Find where the given text appears and provide that cell's center as (x, y) coordinate. 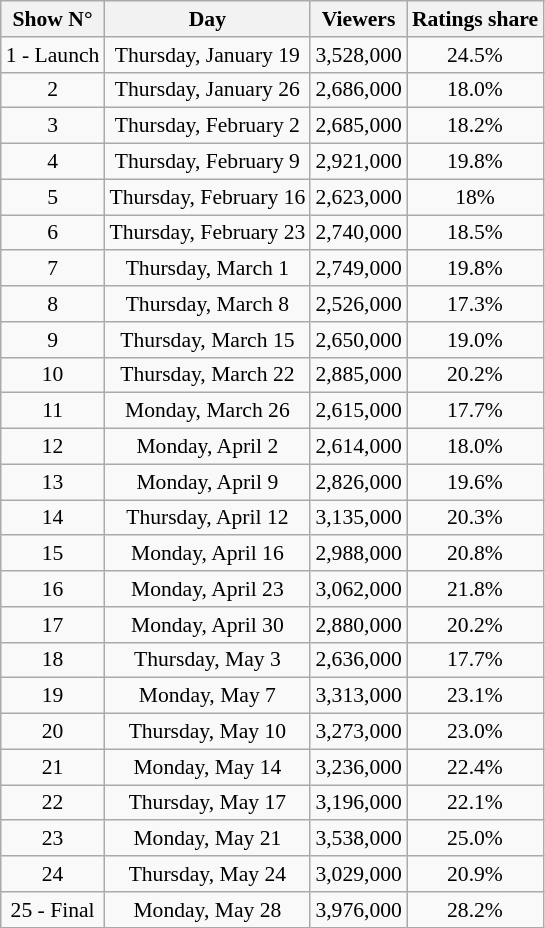
3,313,000 (358, 696)
20.8% (475, 554)
19.0% (475, 340)
Thursday, March 22 (207, 375)
6 (53, 233)
2,880,000 (358, 625)
Thursday, March 1 (207, 269)
23.0% (475, 732)
25.0% (475, 839)
Thursday, May 10 (207, 732)
Thursday, April 12 (207, 518)
20 (53, 732)
Thursday, February 9 (207, 162)
5 (53, 197)
8 (53, 304)
Thursday, March 8 (207, 304)
3 (53, 126)
2 (53, 90)
14 (53, 518)
Monday, April 9 (207, 482)
1 - Launch (53, 55)
2,749,000 (358, 269)
3,538,000 (358, 839)
3,273,000 (358, 732)
Show N° (53, 19)
10 (53, 375)
Monday, March 26 (207, 411)
Day (207, 19)
Monday, May 28 (207, 910)
2,615,000 (358, 411)
17.3% (475, 304)
11 (53, 411)
17 (53, 625)
23.1% (475, 696)
2,614,000 (358, 447)
21.8% (475, 589)
24 (53, 874)
Thursday, January 26 (207, 90)
Monday, May 14 (207, 767)
21 (53, 767)
3,135,000 (358, 518)
Monday, April 16 (207, 554)
18 (53, 660)
22.1% (475, 803)
22.4% (475, 767)
2,826,000 (358, 482)
Thursday, May 24 (207, 874)
13 (53, 482)
2,685,000 (358, 126)
Monday, May 21 (207, 839)
2,650,000 (358, 340)
Thursday, February 2 (207, 126)
18.2% (475, 126)
18% (475, 197)
Thursday, March 15 (207, 340)
2,921,000 (358, 162)
16 (53, 589)
3,236,000 (358, 767)
2,526,000 (358, 304)
19 (53, 696)
24.5% (475, 55)
3,029,000 (358, 874)
15 (53, 554)
3,976,000 (358, 910)
Viewers (358, 19)
Ratings share (475, 19)
Thursday, February 16 (207, 197)
3,196,000 (358, 803)
23 (53, 839)
2,885,000 (358, 375)
25 - Final (53, 910)
2,988,000 (358, 554)
2,636,000 (358, 660)
Monday, May 7 (207, 696)
Monday, April 2 (207, 447)
22 (53, 803)
Thursday, May 3 (207, 660)
2,623,000 (358, 197)
Thursday, January 19 (207, 55)
Monday, April 23 (207, 589)
3,528,000 (358, 55)
20.3% (475, 518)
20.9% (475, 874)
9 (53, 340)
2,740,000 (358, 233)
Thursday, February 23 (207, 233)
19.6% (475, 482)
Thursday, May 17 (207, 803)
12 (53, 447)
2,686,000 (358, 90)
7 (53, 269)
28.2% (475, 910)
18.5% (475, 233)
4 (53, 162)
3,062,000 (358, 589)
Monday, April 30 (207, 625)
